Locate the cell with the specified text and output its [X, Y] center coordinate. 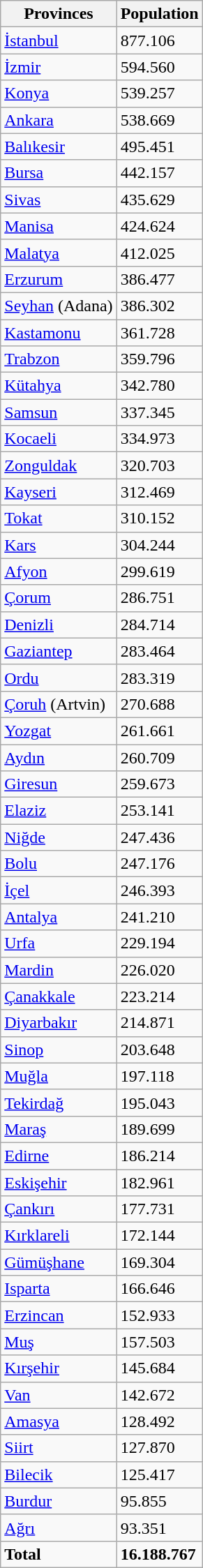
197.118 [159, 1076]
Niğde [59, 837]
361.728 [159, 333]
Mardin [59, 970]
Samsun [59, 412]
Denizli [59, 625]
172.144 [159, 1236]
259.673 [159, 784]
128.492 [159, 1421]
182.961 [159, 1183]
359.796 [159, 359]
Muş [59, 1342]
Bolu [59, 864]
Kütahya [59, 386]
Burdur [59, 1501]
Ordu [59, 678]
Seyhan (Adana) [59, 306]
Kastamonu [59, 333]
127.870 [159, 1448]
Eskişehir [59, 1183]
Siirt [59, 1448]
Erzurum [59, 279]
214.871 [159, 1023]
495.451 [159, 147]
342.780 [159, 386]
Trabzon [59, 359]
Zonguldak [59, 465]
Provinces [59, 14]
Konya [59, 94]
Yozgat [59, 731]
Gümüşhane [59, 1262]
İstanbul [59, 40]
157.503 [159, 1342]
Manisa [59, 226]
125.417 [159, 1474]
538.669 [159, 120]
Tokat [59, 518]
270.688 [159, 704]
93.351 [159, 1528]
299.619 [159, 572]
312.469 [159, 492]
Muğla [59, 1076]
Tekirdağ [59, 1103]
226.020 [159, 970]
Çanakkale [59, 996]
Erzincan [59, 1315]
253.141 [159, 811]
284.714 [159, 625]
195.043 [159, 1103]
260.709 [159, 757]
Balıkesir [59, 147]
142.672 [159, 1395]
247.176 [159, 864]
283.319 [159, 678]
Elaziz [59, 811]
Kocaeli [59, 439]
95.855 [159, 1501]
Malatya [59, 253]
304.244 [159, 545]
424.624 [159, 226]
Sivas [59, 200]
16.188.767 [159, 1554]
Gaziantep [59, 651]
286.751 [159, 598]
Total [59, 1554]
223.214 [159, 996]
Afyon [59, 572]
337.345 [159, 412]
Maraş [59, 1129]
Diyarbakır [59, 1023]
386.477 [159, 279]
189.699 [159, 1129]
Kırşehir [59, 1368]
Ağrı [59, 1528]
Bursa [59, 173]
877.106 [159, 40]
283.464 [159, 651]
229.194 [159, 943]
Bilecik [59, 1474]
Isparta [59, 1289]
334.973 [159, 439]
Kayseri [59, 492]
Sinop [59, 1050]
İzmir [59, 67]
Ankara [59, 120]
261.661 [159, 731]
Population [159, 14]
Çorum [59, 598]
203.648 [159, 1050]
539.257 [159, 94]
Çankırı [59, 1209]
247.436 [159, 837]
152.933 [159, 1315]
Antalya [59, 917]
Aydın [59, 757]
Urfa [59, 943]
241.210 [159, 917]
412.025 [159, 253]
Kars [59, 545]
145.684 [159, 1368]
Amasya [59, 1421]
Kırklareli [59, 1236]
İçel [59, 890]
Van [59, 1395]
186.214 [159, 1156]
442.157 [159, 173]
386.302 [159, 306]
320.703 [159, 465]
435.629 [159, 200]
Edirne [59, 1156]
Giresun [59, 784]
246.393 [159, 890]
169.304 [159, 1262]
Çoruh (Artvin) [59, 704]
594.560 [159, 67]
177.731 [159, 1209]
166.646 [159, 1289]
310.152 [159, 518]
